For the text-containing cell, return its midpoint in (x, y) coordinate format. 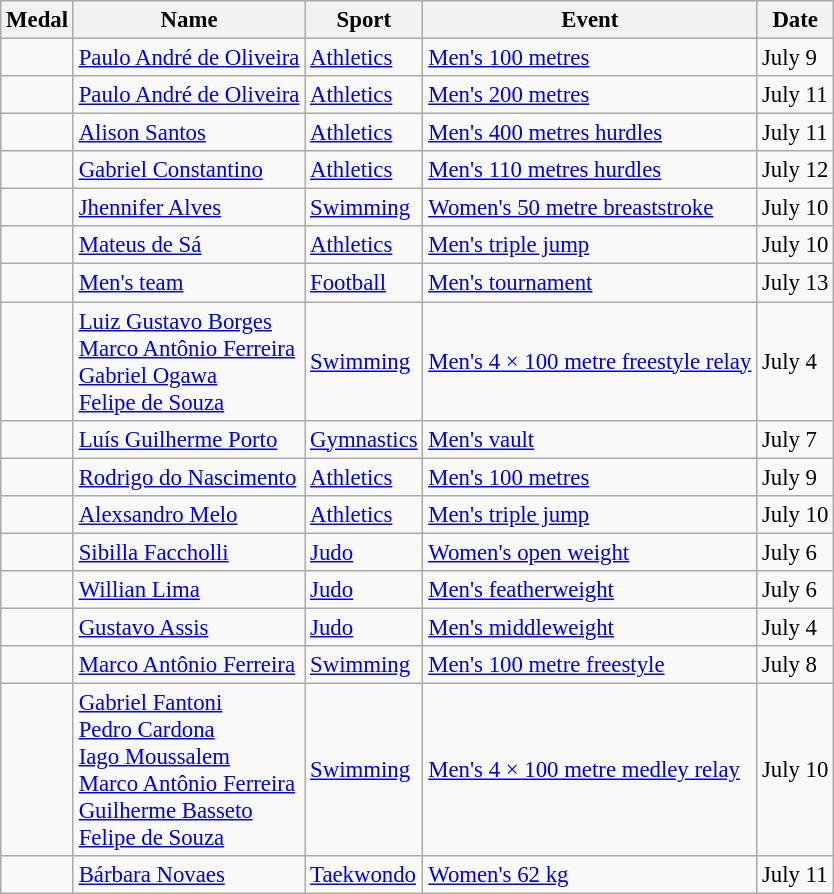
Gustavo Assis (188, 627)
Men's tournament (590, 283)
Women's 62 kg (590, 875)
Alison Santos (188, 133)
Men's middleweight (590, 627)
Men's 4 × 100 metre freestyle relay (590, 362)
Date (796, 20)
Event (590, 20)
Name (188, 20)
Taekwondo (364, 875)
Football (364, 283)
Mateus de Sá (188, 245)
July 8 (796, 665)
Sibilla Faccholli (188, 552)
Men's vault (590, 439)
Women's 50 metre breaststroke (590, 208)
Gabriel Fantoni Pedro Cardona Iago Moussalem Marco Antônio Ferreira Guilherme Basseto Felipe de Souza (188, 770)
Men's featherweight (590, 590)
Jhennifer Alves (188, 208)
Men's 100 metre freestyle (590, 665)
Sport (364, 20)
Bárbara Novaes (188, 875)
July 12 (796, 170)
Men's team (188, 283)
Gabriel Constantino (188, 170)
July 13 (796, 283)
Women's open weight (590, 552)
July 7 (796, 439)
Luís Guilherme Porto (188, 439)
Rodrigo do Nascimento (188, 477)
Luiz Gustavo Borges Marco Antônio Ferreira Gabriel Ogawa Felipe de Souza (188, 362)
Alexsandro Melo (188, 514)
Men's 200 metres (590, 95)
Men's 4 × 100 metre medley relay (590, 770)
Men's 400 metres hurdles (590, 133)
Medal (38, 20)
Marco Antônio Ferreira (188, 665)
Willian Lima (188, 590)
Gymnastics (364, 439)
Men's 110 metres hurdles (590, 170)
